Capture the cell that displays the provided text and extract its (X, Y) central coordinate. 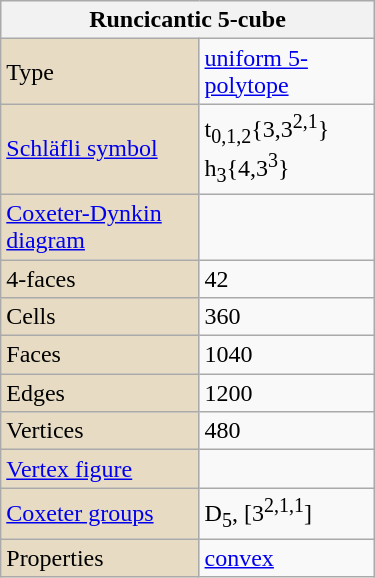
Edges (100, 393)
Coxeter-Dynkin diagram (100, 226)
Coxeter groups (100, 514)
1040 (286, 355)
4-faces (100, 279)
t0,1,2{3,32,1}h3{4,33} (286, 150)
Properties (100, 558)
Faces (100, 355)
Cells (100, 317)
Schläfli symbol (100, 150)
Runcicantic 5-cube (188, 20)
Vertex figure (100, 469)
convex (286, 558)
480 (286, 431)
D5, [32,1,1] (286, 514)
Vertices (100, 431)
1200 (286, 393)
42 (286, 279)
360 (286, 317)
uniform 5-polytope (286, 72)
Type (100, 72)
